Extract the (X, Y) coordinate from the center of the cell holding the provided text.  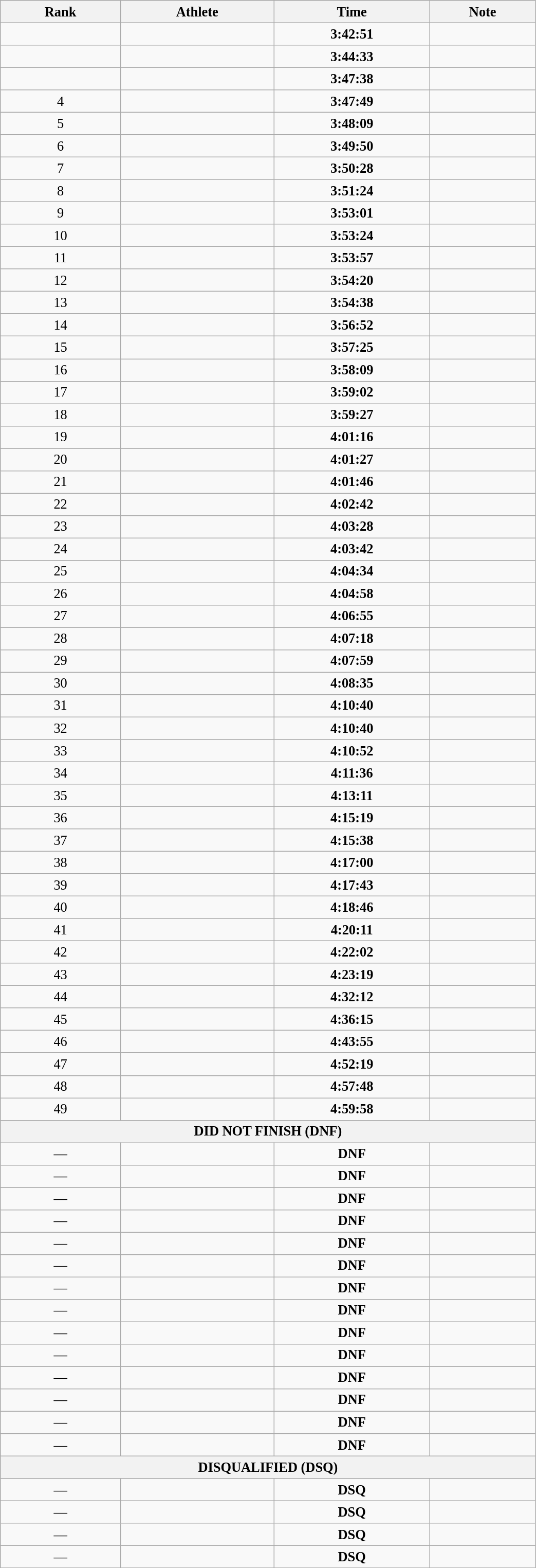
16 (61, 370)
35 (61, 795)
3:59:02 (352, 392)
28 (61, 639)
21 (61, 482)
48 (61, 1087)
3:58:09 (352, 370)
11 (61, 258)
4:01:27 (352, 459)
4:23:19 (352, 975)
3:53:57 (352, 258)
18 (61, 414)
13 (61, 302)
6 (61, 146)
4:02:42 (352, 504)
3:53:01 (352, 213)
DID NOT FINISH (DNF) (268, 1131)
4:15:19 (352, 818)
4:17:00 (352, 862)
19 (61, 437)
32 (61, 728)
4:18:46 (352, 907)
23 (61, 527)
10 (61, 236)
4:52:19 (352, 1064)
38 (61, 862)
36 (61, 818)
DISQUALIFIED (DSQ) (268, 1467)
4:08:35 (352, 683)
4:03:28 (352, 527)
29 (61, 661)
4:13:11 (352, 795)
37 (61, 840)
4:32:12 (352, 997)
3:56:52 (352, 325)
31 (61, 706)
3:48:09 (352, 123)
4:07:59 (352, 661)
27 (61, 616)
3:47:38 (352, 79)
4:59:58 (352, 1109)
Rank (61, 11)
3:42:51 (352, 34)
24 (61, 549)
3:59:27 (352, 414)
4:43:55 (352, 1042)
Note (483, 11)
41 (61, 930)
4:10:52 (352, 750)
22 (61, 504)
39 (61, 885)
33 (61, 750)
Time (352, 11)
42 (61, 952)
3:51:24 (352, 191)
4:22:02 (352, 952)
3:57:25 (352, 348)
20 (61, 459)
3:49:50 (352, 146)
4:01:16 (352, 437)
43 (61, 975)
14 (61, 325)
4:36:15 (352, 1019)
34 (61, 773)
30 (61, 683)
4 (61, 101)
Athlete (197, 11)
4:20:11 (352, 930)
4:15:38 (352, 840)
4:04:58 (352, 594)
44 (61, 997)
3:53:24 (352, 236)
4:17:43 (352, 885)
3:54:20 (352, 280)
47 (61, 1064)
5 (61, 123)
4:06:55 (352, 616)
8 (61, 191)
3:44:33 (352, 56)
4:03:42 (352, 549)
46 (61, 1042)
40 (61, 907)
17 (61, 392)
15 (61, 348)
12 (61, 280)
3:54:38 (352, 302)
25 (61, 571)
4:01:46 (352, 482)
3:50:28 (352, 168)
7 (61, 168)
4:04:34 (352, 571)
26 (61, 594)
49 (61, 1109)
4:11:36 (352, 773)
4:57:48 (352, 1087)
45 (61, 1019)
9 (61, 213)
4:07:18 (352, 639)
3:47:49 (352, 101)
